Identify which cell holds the provided text, then report its [X, Y] central coordinate. 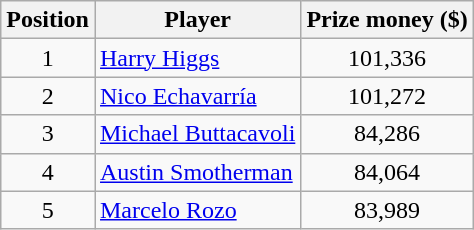
101,272 [387, 96]
5 [48, 210]
84,064 [387, 172]
101,336 [387, 58]
Player [197, 20]
Nico Echavarría [197, 96]
Prize money ($) [387, 20]
2 [48, 96]
Marcelo Rozo [197, 210]
Austin Smotherman [197, 172]
Harry Higgs [197, 58]
Position [48, 20]
1 [48, 58]
Michael Buttacavoli [197, 134]
3 [48, 134]
4 [48, 172]
83,989 [387, 210]
84,286 [387, 134]
